Extract the (X, Y) coordinate from the center of the cell holding the provided text.  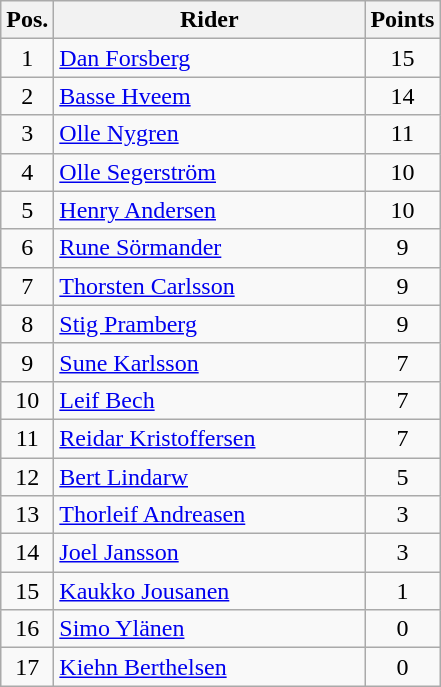
Dan Forsberg (210, 58)
4 (28, 172)
17 (28, 667)
Basse Hveem (210, 96)
Rider (210, 20)
Rune Sörmander (210, 248)
Points (402, 20)
8 (28, 324)
Simo Ylänen (210, 629)
Olle Nygren (210, 134)
Kiehn Berthelsen (210, 667)
Olle Segerström (210, 172)
Henry Andersen (210, 210)
Pos. (28, 20)
6 (28, 248)
Kaukko Jousanen (210, 591)
Thorleif Andreasen (210, 515)
16 (28, 629)
Stig Pramberg (210, 324)
2 (28, 96)
Joel Jansson (210, 553)
Leif Bech (210, 400)
Sune Karlsson (210, 362)
Bert Lindarw (210, 477)
Reidar Kristoffersen (210, 438)
Thorsten Carlsson (210, 286)
12 (28, 477)
13 (28, 515)
